Pinpoint the cell where the given text exists, returning its [X, Y] midpoint coordinate. 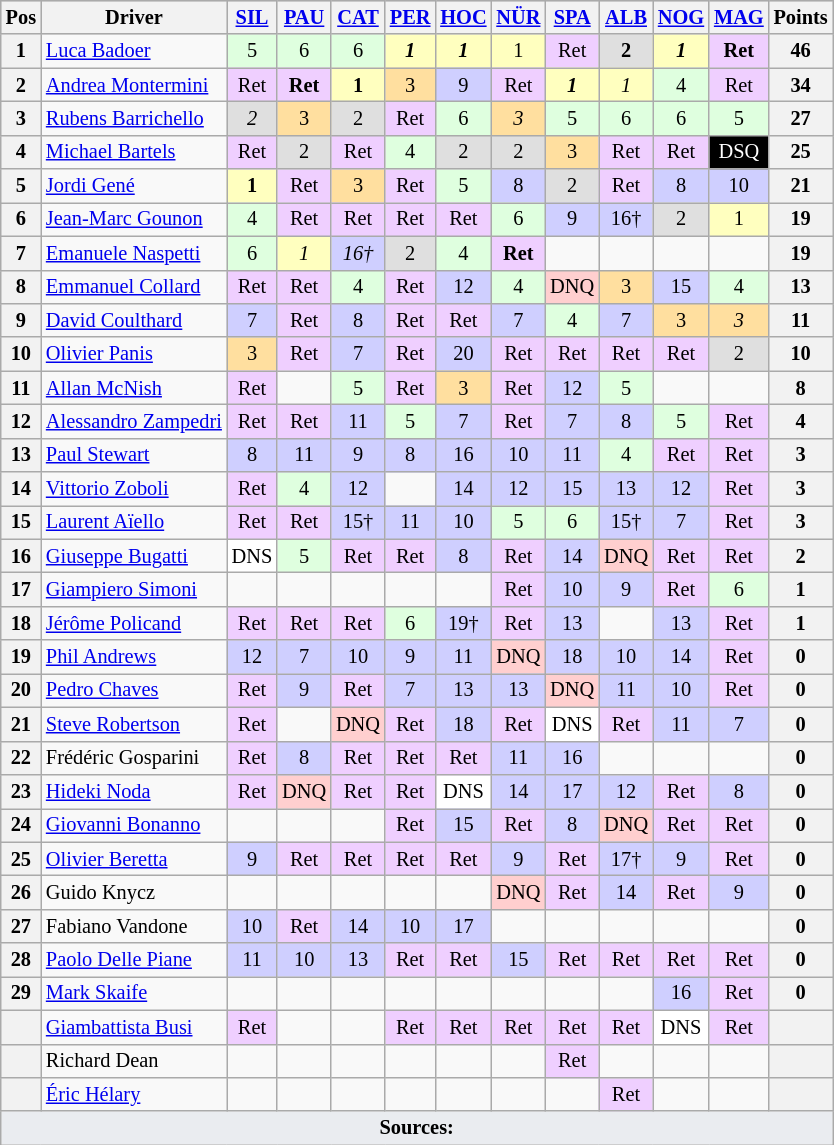
Vittorio Zoboli [134, 489]
46 [801, 51]
MAG [739, 17]
NOG [681, 17]
Olivier Beretta [134, 859]
Phil Andrews [134, 657]
Mark Skaife [134, 993]
Michael Bartels [134, 152]
SPA [572, 17]
Luca Badoer [134, 51]
PAU [304, 17]
28 [21, 960]
Emmanuel Collard [134, 287]
Paolo Delle Piane [134, 960]
Paul Stewart [134, 455]
Jean-Marc Gounon [134, 219]
Points [801, 17]
Rubens Barrichello [134, 118]
Éric Hélary [134, 1094]
Emanuele Naspetti [134, 253]
Pedro Chaves [134, 690]
ALB [626, 17]
Sources: [417, 1128]
Andrea Montermini [134, 85]
Steve Robertson [134, 724]
26 [21, 892]
Fabiano Vandone [134, 926]
Jordi Gené [134, 186]
CAT [358, 17]
17† [626, 859]
NÜR [518, 17]
29 [21, 993]
Giampiero Simoni [134, 589]
Giuseppe Bugatti [134, 556]
Alessandro Zampedri [134, 421]
Guido Knycz [134, 892]
DSQ [739, 152]
22 [21, 758]
Hideki Noda [134, 791]
Giovanni Bonanno [134, 825]
Frédéric Gosparini [134, 758]
Giambattista Busi [134, 1027]
34 [801, 85]
David Coulthard [134, 320]
HOC [463, 17]
Richard Dean [134, 1061]
Laurent Aïello [134, 522]
23 [21, 791]
Allan McNish [134, 388]
Olivier Panis [134, 354]
24 [21, 825]
PER [410, 17]
19† [463, 623]
SIL [252, 17]
Pos [21, 17]
Jérôme Policand [134, 623]
Driver [134, 17]
